Return the (X, Y) coordinate for the center point of the cell that contains the specified text.  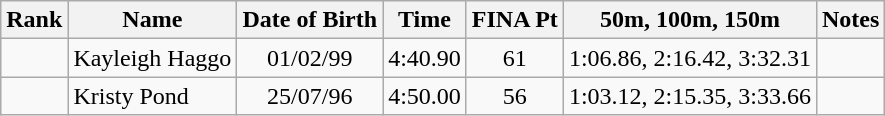
Notes (850, 20)
4:40.90 (425, 58)
FINA Pt (514, 20)
Kayleigh Haggo (152, 58)
56 (514, 96)
61 (514, 58)
Name (152, 20)
Date of Birth (310, 20)
4:50.00 (425, 96)
Kristy Pond (152, 96)
50m, 100m, 150m (690, 20)
1:06.86, 2:16.42, 3:32.31 (690, 58)
1:03.12, 2:15.35, 3:33.66 (690, 96)
01/02/99 (310, 58)
Time (425, 20)
25/07/96 (310, 96)
Rank (34, 20)
